Find where the given text appears and provide that cell's center as (X, Y) coordinate. 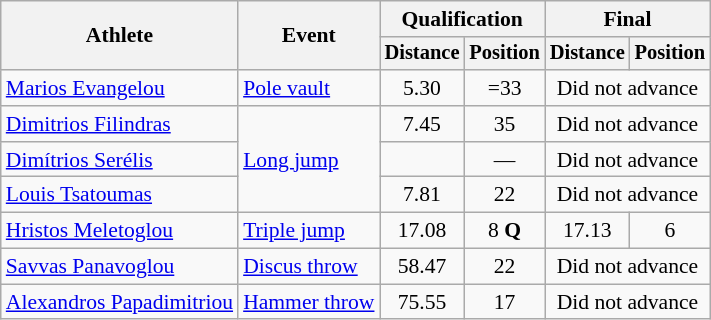
— (504, 160)
Alexandros Papadimitriou (120, 302)
Dimítrios Serélis (120, 160)
Long jump (308, 160)
6 (670, 231)
Hammer throw (308, 302)
17 (504, 302)
Louis Tsatoumas (120, 195)
Athlete (120, 36)
Qualification (462, 19)
8 Q (504, 231)
5.30 (422, 88)
Savvas Panavoglou (120, 267)
Final (628, 19)
17.08 (422, 231)
Dimitrios Filindras (120, 124)
Event (308, 36)
35 (504, 124)
Triple jump (308, 231)
75.55 (422, 302)
Pole vault (308, 88)
Hristos Meletoglou (120, 231)
17.13 (588, 231)
Discus throw (308, 267)
7.81 (422, 195)
7.45 (422, 124)
58.47 (422, 267)
Marios Evangelou (120, 88)
=33 (504, 88)
